Return the [x, y] coordinate for the center point of the cell that contains the specified text.  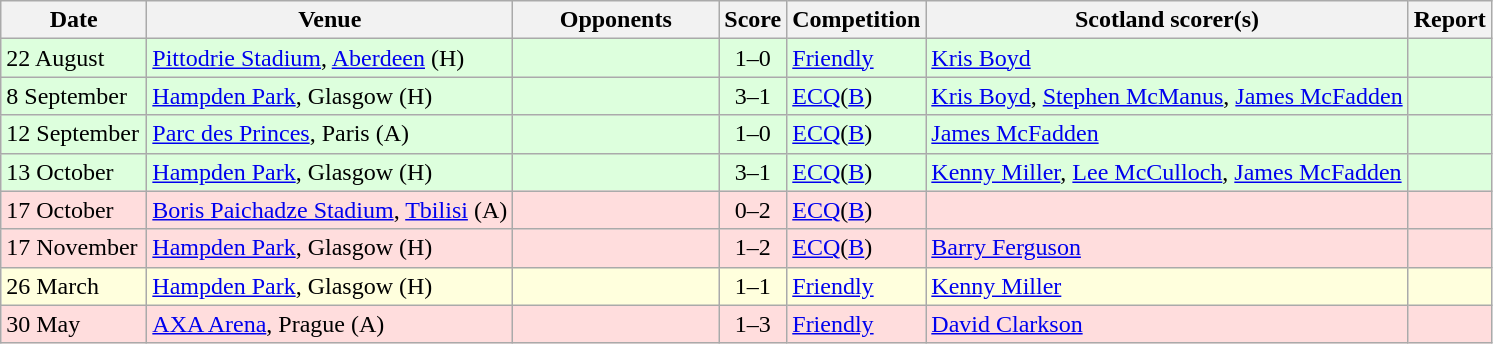
Venue [330, 20]
Pittodrie Stadium, Aberdeen (H) [330, 58]
AXA Arena, Prague (A) [330, 324]
1–2 [753, 248]
Kenny Miller [1167, 286]
30 May [74, 324]
12 September [74, 134]
Parc des Princes, Paris (A) [330, 134]
26 March [74, 286]
Boris Paichadze Stadium, Tbilisi (A) [330, 210]
22 August [74, 58]
1–1 [753, 286]
Scotland scorer(s) [1167, 20]
Score [753, 20]
James McFadden [1167, 134]
Barry Ferguson [1167, 248]
17 October [74, 210]
Kris Boyd, Stephen McManus, James McFadden [1167, 96]
1–3 [753, 324]
Opponents [616, 20]
13 October [74, 172]
Kenny Miller, Lee McCulloch, James McFadden [1167, 172]
Kris Boyd [1167, 58]
Date [74, 20]
17 November [74, 248]
0–2 [753, 210]
8 September [74, 96]
Report [1450, 20]
David Clarkson [1167, 324]
Competition [856, 20]
